Find where the given text appears and provide that cell's center as [X, Y] coordinate. 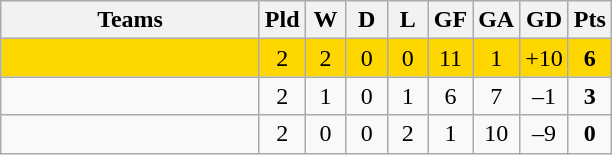
GD [544, 20]
10 [496, 134]
Teams [130, 20]
Pts [590, 20]
W [326, 20]
–9 [544, 134]
L [408, 20]
GA [496, 20]
Pld [282, 20]
D [366, 20]
–1 [544, 96]
3 [590, 96]
GF [450, 20]
+10 [544, 58]
11 [450, 58]
7 [496, 96]
